Determine the [X, Y] coordinate at the center of the cell enclosing the given text.  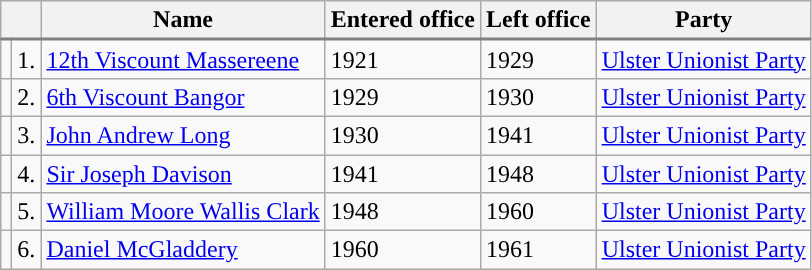
5. [26, 212]
12th Viscount Massereene [183, 60]
Sir Joseph Davison [183, 173]
1921 [402, 60]
3. [26, 135]
2. [26, 97]
Name [183, 20]
6th Viscount Bangor [183, 97]
1961 [538, 250]
6. [26, 250]
Entered office [402, 20]
1. [26, 60]
Party [704, 20]
Left office [538, 20]
4. [26, 173]
John Andrew Long [183, 135]
Daniel McGladdery [183, 250]
William Moore Wallis Clark [183, 212]
